Extract the [X, Y] coordinate from the center of the cell holding the provided text.  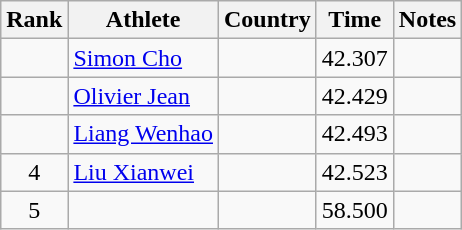
Athlete [144, 20]
42.429 [354, 96]
Olivier Jean [144, 96]
Time [354, 20]
42.307 [354, 58]
5 [34, 210]
Liu Xianwei [144, 172]
Country [268, 20]
58.500 [354, 210]
42.523 [354, 172]
Notes [427, 20]
Rank [34, 20]
42.493 [354, 134]
4 [34, 172]
Liang Wenhao [144, 134]
Simon Cho [144, 58]
